Output the (x, y) coordinate of the center of the cell containing the given text.  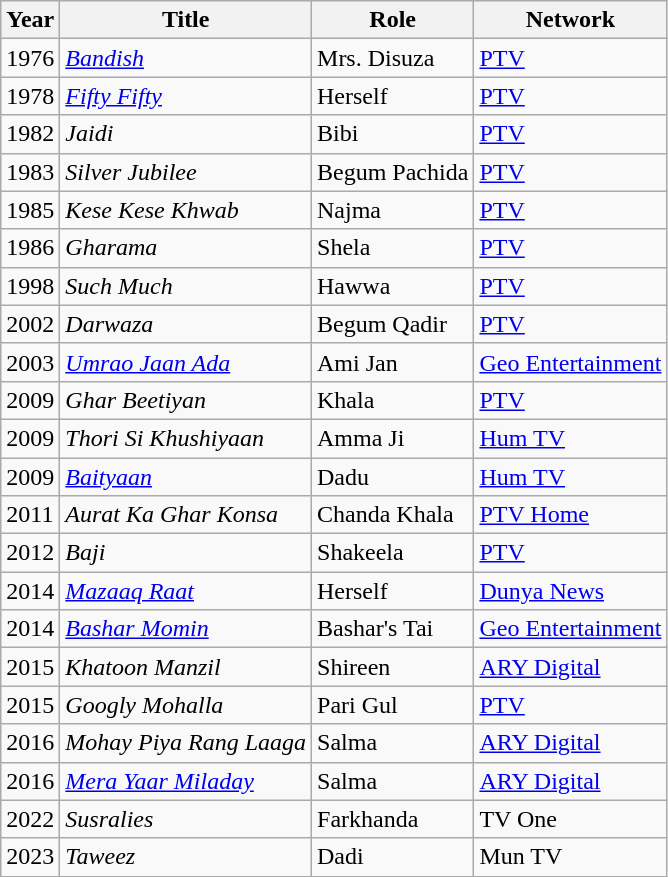
2023 (30, 857)
Such Much (186, 286)
Taweez (186, 857)
Umrao Jaan Ada (186, 362)
Bashar's Tai (393, 629)
2022 (30, 819)
Ghar Beetiyan (186, 400)
Mazaaq Raat (186, 591)
Mohay Piya Rang Laaga (186, 743)
2002 (30, 324)
Shireen (393, 667)
Begum Pachida (393, 172)
Shakeela (393, 553)
TV One (570, 819)
Role (393, 20)
Shela (393, 248)
1978 (30, 96)
Gharama (186, 248)
Bashar Momin (186, 629)
Year (30, 20)
Mera Yaar Miladay (186, 781)
1998 (30, 286)
Pari Gul (393, 705)
Silver Jubilee (186, 172)
Bandish (186, 58)
2012 (30, 553)
2011 (30, 515)
Najma (393, 210)
Amma Ji (393, 438)
Googly Mohalla (186, 705)
Ami Jan (393, 362)
Khatoon Manzil (186, 667)
2003 (30, 362)
Dadu (393, 477)
Fifty Fifty (186, 96)
1983 (30, 172)
1986 (30, 248)
Network (570, 20)
Title (186, 20)
Mrs. Disuza (393, 58)
Aurat Ka Ghar Konsa (186, 515)
Mun TV (570, 857)
1985 (30, 210)
Begum Qadir (393, 324)
Susralies (186, 819)
Baji (186, 553)
Jaidi (186, 134)
Hawwa (393, 286)
Khala (393, 400)
Chanda Khala (393, 515)
Kese Kese Khwab (186, 210)
Darwaza (186, 324)
Thori Si Khushiyaan (186, 438)
Farkhanda (393, 819)
1976 (30, 58)
1982 (30, 134)
Baityaan (186, 477)
Dadi (393, 857)
Dunya News (570, 591)
Bibi (393, 134)
PTV Home (570, 515)
